From the cell containing the given text, extract its center point as (x, y) coordinate. 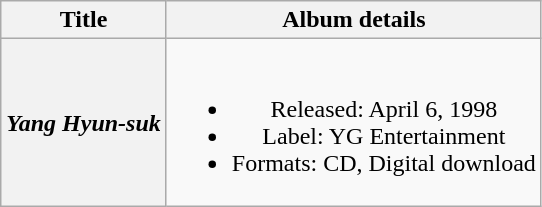
Yang Hyun-suk (84, 122)
Released: April 6, 1998Label: YG EntertainmentFormats: CD, Digital download (354, 122)
Album details (354, 20)
Title (84, 20)
